Scan for the cell matching the given text and deliver its (X, Y) coordinate at center. 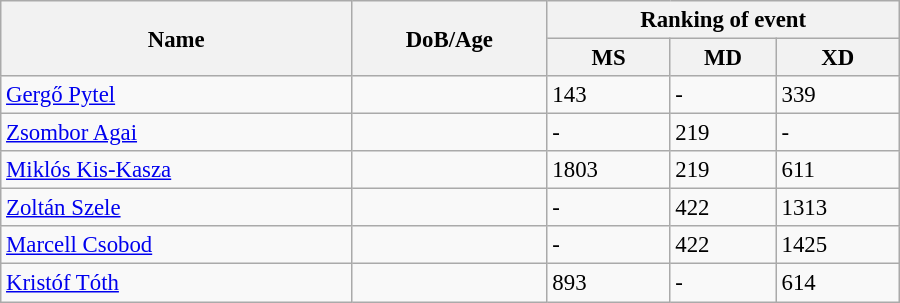
XD (838, 58)
Kristóf Tóth (176, 283)
MD (723, 58)
1425 (838, 245)
Zsombor Agai (176, 133)
Miklós Kis-Kasza (176, 170)
Marcell Csobod (176, 245)
611 (838, 170)
339 (838, 95)
Zoltán Szele (176, 208)
143 (608, 95)
DoB/Age (450, 38)
1313 (838, 208)
893 (608, 283)
Ranking of event (723, 20)
MS (608, 58)
Gergő Pytel (176, 95)
1803 (608, 170)
Name (176, 38)
614 (838, 283)
